Output the [X, Y] coordinate of the center of the cell containing the given text.  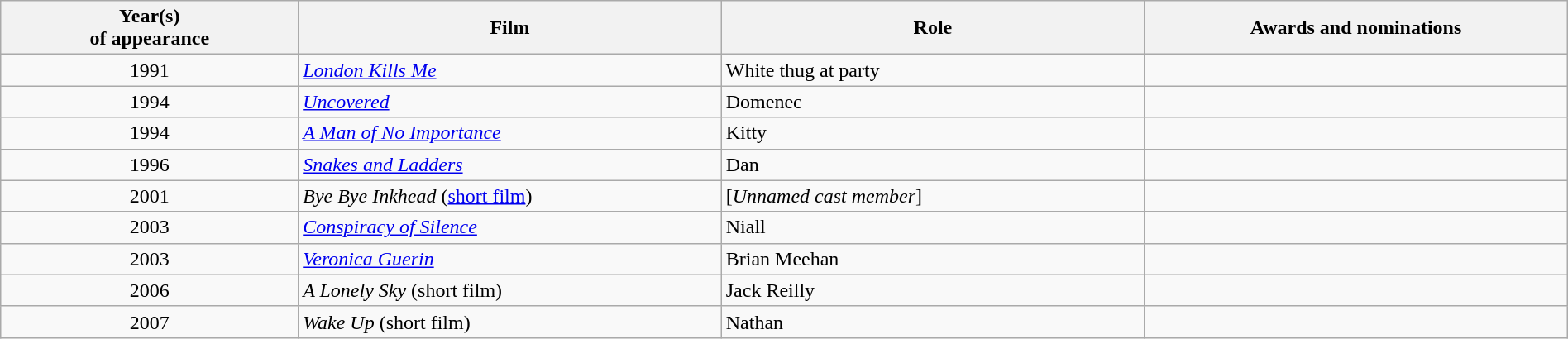
Kitty [933, 133]
Nathan [933, 322]
2006 [150, 290]
Uncovered [510, 102]
Dan [933, 165]
Snakes and Ladders [510, 165]
Domenec [933, 102]
2001 [150, 196]
White thug at party [933, 70]
Veronica Guerin [510, 259]
Bye Bye Inkhead (short film) [510, 196]
2007 [150, 322]
A Man of No Importance [510, 133]
1991 [150, 70]
London Kills Me [510, 70]
Wake Up (short film) [510, 322]
A Lonely Sky (short film) [510, 290]
Film [510, 28]
Brian Meehan [933, 259]
Role [933, 28]
Conspiracy of Silence [510, 227]
Jack Reilly [933, 290]
1996 [150, 165]
Niall [933, 227]
Awards and nominations [1356, 28]
[Unnamed cast member] [933, 196]
Year(s)of appearance [150, 28]
